Output the (x, y) coordinate of the center of the cell containing the given text.  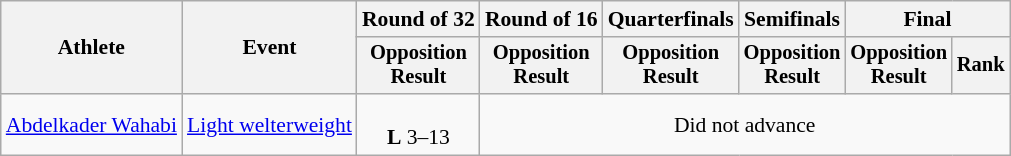
Athlete (92, 48)
Did not advance (745, 124)
Round of 16 (542, 19)
Semifinals (792, 19)
Event (270, 48)
Light welterweight (270, 124)
Final (927, 19)
Rank (981, 66)
Round of 32 (418, 19)
L 3–13 (418, 124)
Abdelkader Wahabi (92, 124)
Quarterfinals (671, 19)
